Output the (X, Y) coordinate of the center of the cell containing the given text.  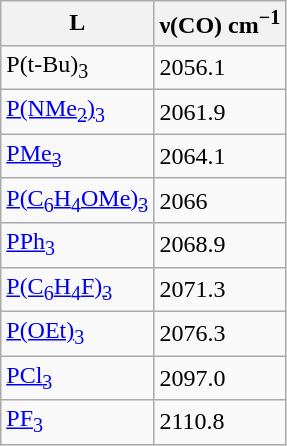
ν(CO) cm−1 (220, 24)
P(C6H4F)3 (78, 289)
L (78, 24)
2061.9 (220, 112)
2064.1 (220, 156)
2066 (220, 200)
P(t-Bu)3 (78, 67)
PCl3 (78, 378)
PPh3 (78, 245)
P(NMe2)3 (78, 112)
2056.1 (220, 67)
2110.8 (220, 422)
PMe3 (78, 156)
2071.3 (220, 289)
P(OEt)3 (78, 333)
2068.9 (220, 245)
2097.0 (220, 378)
2076.3 (220, 333)
P(C6H4OMe)3 (78, 200)
PF3 (78, 422)
